Identify which cell holds the provided text, then report its [x, y] central coordinate. 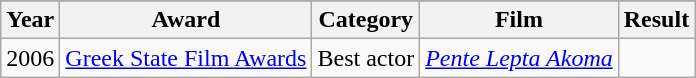
Result [656, 20]
Greek State Film Awards [186, 58]
Year [30, 20]
Film [520, 20]
2006 [30, 58]
Best actor [366, 58]
Category [366, 20]
Award [186, 20]
Pente Lepta Akoma [520, 58]
